Detect which cell encompasses the target text, then output its (X, Y) center coordinate. 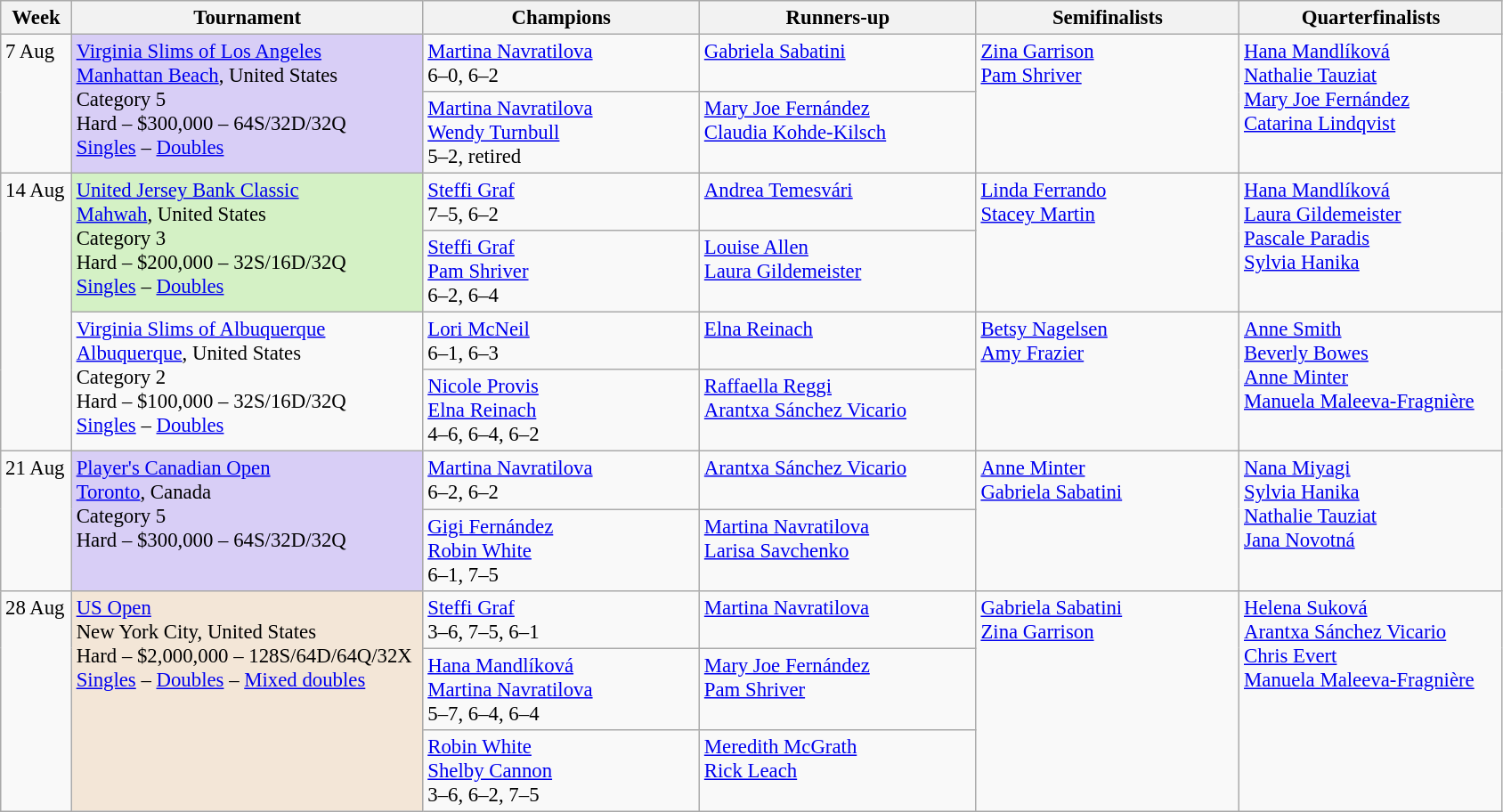
Hana Mandlíková Martina Navratilova5–7, 6–4, 6–4 (561, 689)
Anne Smith Beverly Bowes Anne Minter Manuela Maleeva-Fragnière (1371, 382)
Lori McNeil6–1, 6–3 (561, 342)
Steffi Graf7–5, 6–2 (561, 203)
Andrea Temesvári (839, 203)
Elna Reinach (839, 342)
Quarterfinalists (1371, 18)
Robin White Shelby Cannon3–6, 6–2, 7–5 (561, 770)
Nicole Provis Elna Reinach4–6, 6–4, 6–2 (561, 411)
Martina Navratilova6–0, 6–2 (561, 64)
Linda Ferrando Stacey Martin (1108, 243)
Virginia Slims of Los AngelesManhattan Beach, United StatesCategory 5 Hard – $300,000 – 64S/32D/32Q Singles – Doubles (248, 104)
21 Aug (37, 521)
Mary Joe Fernández Claudia Kohde-Kilsch (839, 133)
Mary Joe Fernández Pam Shriver (839, 689)
Virginia Slims of AlbuquerqueAlbuquerque, United StatesCategory 2 Hard – $100,000 – 32S/16D/32Q Singles – Doubles (248, 382)
Hana Mandlíková Laura Gildemeister Pascale Paradis Sylvia Hanika (1371, 243)
US OpenNew York City, United StatesHard – $2,000,000 – 128S/64D/64Q/32X Singles – Doubles – Mixed doubles (248, 701)
Hana Mandlíková Nathalie Tauziat Mary Joe Fernández Catarina Lindqvist (1371, 104)
Tournament (248, 18)
Steffi Graf3–6, 7–5, 6–1 (561, 620)
Gabriela Sabatini Zina Garrison (1108, 701)
14 Aug (37, 313)
Champions (561, 18)
Martina Navratilova (839, 620)
Semifinalists (1108, 18)
Raffaella Reggi Arantxa Sánchez Vicario (839, 411)
Martina Navratilova6–2, 6–2 (561, 481)
Louise Allen Laura Gildemeister (839, 272)
28 Aug (37, 701)
Player's Canadian OpenToronto, CanadaCategory 5 Hard – $300,000 – 64S/32D/32Q (248, 521)
Meredith McGrath Rick Leach (839, 770)
Nana Miyagi Sylvia Hanika Nathalie Tauziat Jana Novotná (1371, 521)
Gabriela Sabatini (839, 64)
Arantxa Sánchez Vicario (839, 481)
Anne Minter Gabriela Sabatini (1108, 521)
Gigi Fernández Robin White6–1, 7–5 (561, 550)
United Jersey Bank ClassicMahwah, United StatesCategory 3 Hard – $200,000 – 32S/16D/32Q Singles – Doubles (248, 243)
Zina Garrison Pam Shriver (1108, 104)
Week (37, 18)
Betsy Nagelsen Amy Frazier (1108, 382)
Martina Navratilova Wendy Turnbull5–2, retired (561, 133)
Runners-up (839, 18)
7 Aug (37, 104)
Helena Suková Arantxa Sánchez Vicario Chris Evert Manuela Maleeva-Fragnière (1371, 701)
Martina Navratilova Larisa Savchenko (839, 550)
Steffi Graf Pam Shriver6–2, 6–4 (561, 272)
